Output the [X, Y] coordinate of the center of the cell containing the given text.  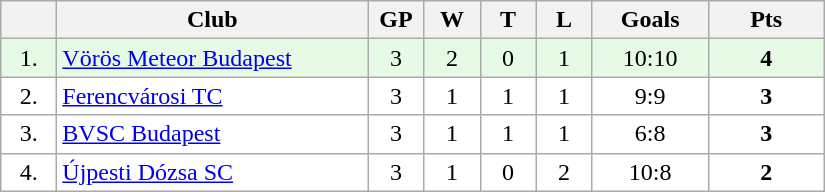
10:8 [650, 172]
T [508, 20]
Club [212, 20]
4 [766, 58]
4. [29, 172]
Goals [650, 20]
10:10 [650, 58]
Újpesti Dózsa SC [212, 172]
2. [29, 96]
Pts [766, 20]
GP [396, 20]
1. [29, 58]
W [452, 20]
3. [29, 134]
L [564, 20]
9:9 [650, 96]
Ferencvárosi TC [212, 96]
Vörös Meteor Budapest [212, 58]
BVSC Budapest [212, 134]
6:8 [650, 134]
